Find where the given text appears and provide that cell's center as (X, Y) coordinate. 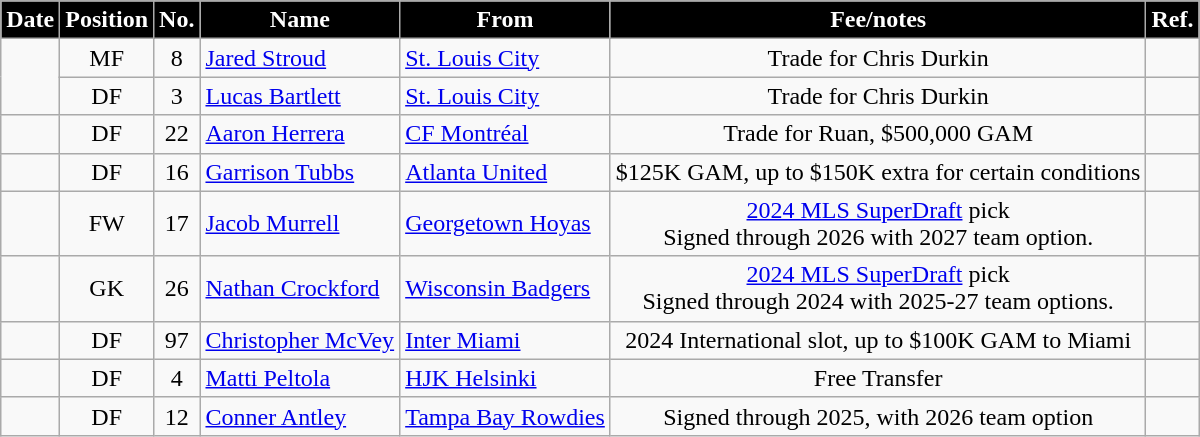
FW (107, 224)
Fee/notes (878, 20)
Conner Antley (300, 416)
97 (177, 340)
Date (30, 20)
3 (177, 96)
Wisconsin Badgers (506, 288)
Tampa Bay Rowdies (506, 416)
2024 MLS SuperDraft pick Signed through 2024 with 2025-27 team options. (878, 288)
2024 International slot, up to $100K GAM to Miami (878, 340)
Christopher McVey (300, 340)
Aaron Herrera (300, 134)
17 (177, 224)
22 (177, 134)
HJK Helsinki (506, 378)
Garrison Tubbs (300, 172)
Atlanta United (506, 172)
From (506, 20)
No. (177, 20)
Lucas Bartlett (300, 96)
Free Transfer (878, 378)
Inter Miami (506, 340)
Signed through 2025, with 2026 team option (878, 416)
MF (107, 58)
Jacob Murrell (300, 224)
Georgetown Hoyas (506, 224)
GK (107, 288)
12 (177, 416)
Jared Stroud (300, 58)
Matti Peltola (300, 378)
8 (177, 58)
Ref. (1172, 20)
16 (177, 172)
4 (177, 378)
Position (107, 20)
26 (177, 288)
Name (300, 20)
CF Montréal (506, 134)
$125K GAM, up to $150K extra for certain conditions (878, 172)
Nathan Crockford (300, 288)
2024 MLS SuperDraft pick Signed through 2026 with 2027 team option. (878, 224)
Trade for Ruan, $500,000 GAM (878, 134)
